Pinpoint the cell where the given text exists, returning its (x, y) midpoint coordinate. 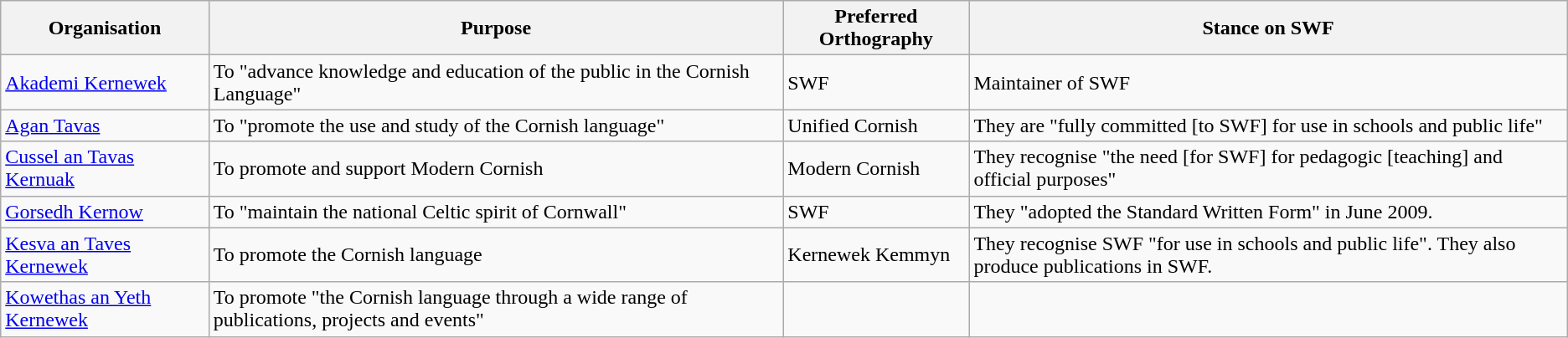
Cussel an Tavas Kernuak (106, 169)
They "adopted the Standard Written Form" in June 2009. (1268, 212)
They are "fully committed [to SWF] for use in schools and public life" (1268, 125)
Kesva an Taves Kernewek (106, 254)
Agan Tavas (106, 125)
To "promote the use and study of the Cornish language" (496, 125)
Kowethas an Yeth Kernewek (106, 310)
Preferred Orthography (876, 28)
To "maintain the national Celtic spirit of Cornwall" (496, 212)
They recognise "the need [for SWF] for pedagogic [teaching] and official purposes" (1268, 169)
To promote and support Modern Cornish (496, 169)
Stance on SWF (1268, 28)
Unified Cornish (876, 125)
Kernewek Kemmyn (876, 254)
Akademi Kernewek (106, 82)
To promote "the Cornish language through a wide range of publications, projects and events" (496, 310)
Modern Cornish (876, 169)
Gorsedh Kernow (106, 212)
Purpose (496, 28)
Organisation (106, 28)
They recognise SWF "for use in schools and public life". They also produce publications in SWF. (1268, 254)
To promote the Cornish language (496, 254)
To "advance knowledge and education of the public in the Cornish Language" (496, 82)
Maintainer of SWF (1268, 82)
